Return [X, Y] of the center of cell containing provided text 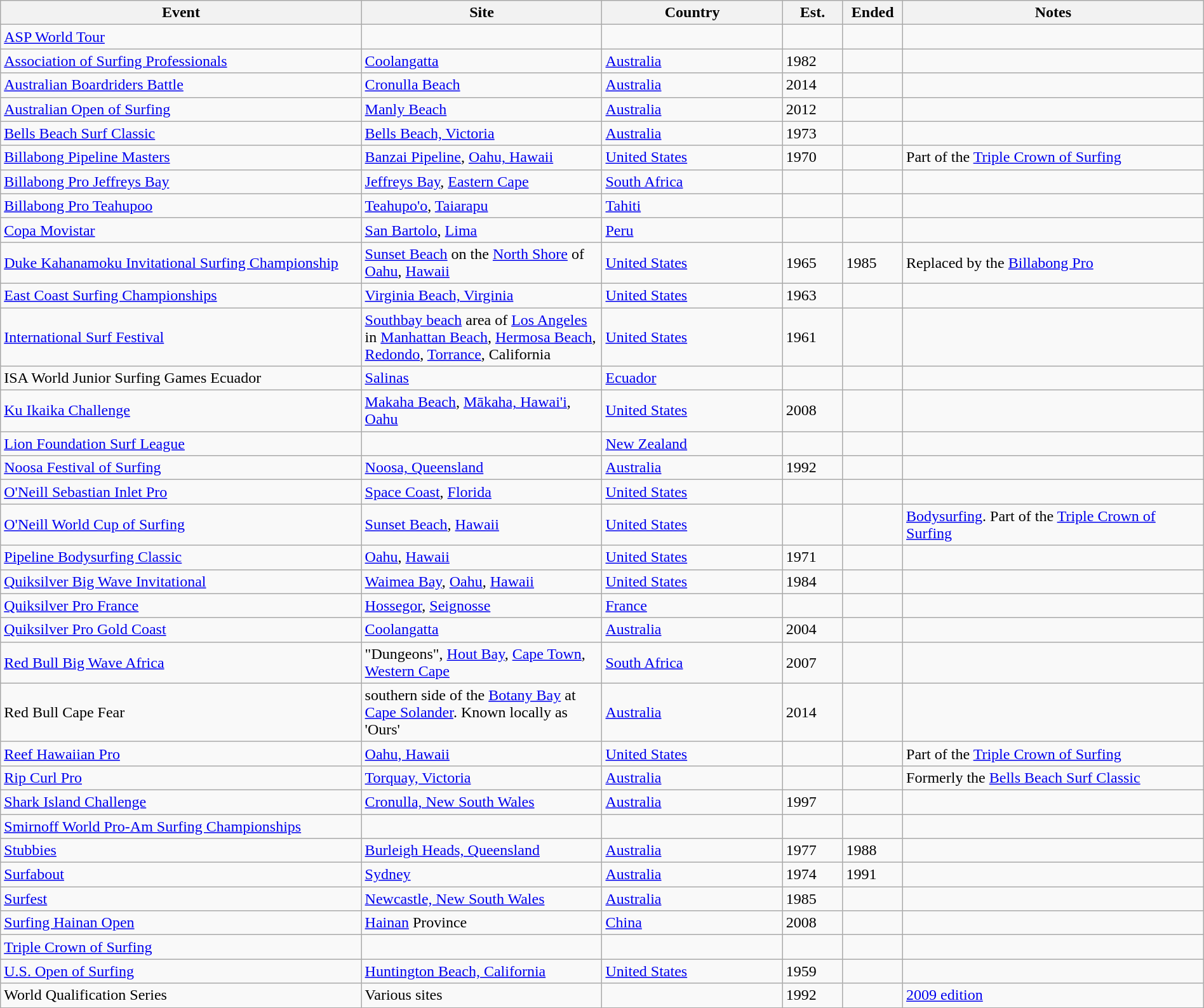
Ended [873, 13]
1965 [813, 263]
Billabong Pro Teahupoo [181, 206]
Cronulla, New South Wales [481, 802]
International Surf Festival [181, 336]
Waimea Bay, Oahu, Hawaii [481, 581]
Noosa Festival of Surfing [181, 468]
U.S. Open of Surfing [181, 971]
Australian Open of Surfing [181, 109]
1963 [813, 295]
Ecuador [692, 378]
Pipeline Bodysurfing Classic [181, 557]
San Bartolo, Lima [481, 230]
Est. [813, 13]
Ku Ikaika Challenge [181, 411]
Surfabout [181, 875]
1988 [873, 851]
Newcastle, New South Wales [481, 899]
Quiksilver Pro France [181, 606]
1970 [813, 157]
Manly Beach [481, 109]
2004 [813, 630]
Site [481, 13]
Quiksilver Big Wave Invitational [181, 581]
O'Neill World Cup of Surfing [181, 524]
Makaha Beach, Mākaha, Hawai'i, Oahu [481, 411]
Event [181, 13]
World Qualification Series [181, 995]
1973 [813, 133]
Jeffreys Bay, Eastern Cape [481, 182]
Duke Kahanamoku Invitational Surfing Championship [181, 263]
Sunset Beach, Hawaii [481, 524]
2007 [813, 663]
1971 [813, 557]
1984 [813, 581]
Southbay beach area of Los Angeles in Manhattan Beach, Hermosa Beach, Redondo, Torrance, California [481, 336]
Stubbies [181, 851]
Noosa, Queensland [481, 468]
Burleigh Heads, Queensland [481, 851]
Smirnoff World Pro-Am Surfing Championships [181, 826]
Hossegor, Seignosse [481, 606]
Bells Beach Surf Classic [181, 133]
Notes [1053, 13]
Quiksilver Pro Gold Coast [181, 630]
East Coast Surfing Championships [181, 295]
2012 [813, 109]
China [692, 923]
"Dungeons", Hout Bay, Cape Town, Western Cape [481, 663]
Triple Crown of Surfing [181, 947]
Space Coast, Florida [481, 492]
1977 [813, 851]
1997 [813, 802]
Huntington Beach, California [481, 971]
Banzai Pipeline, Oahu, Hawaii [481, 157]
Bells Beach, Victoria [481, 133]
Red Bull Big Wave Africa [181, 663]
Association of Surfing Professionals [181, 61]
Australian Boardriders Battle [181, 85]
Reef Hawaiian Pro [181, 753]
Replaced by the Billabong Pro [1053, 263]
southern side of the Botany Bay at Cape Solander. Known locally as 'Ours' [481, 712]
Sydney [481, 875]
Lion Foundation Surf League [181, 444]
Peru [692, 230]
Copa Movistar [181, 230]
Rip Curl Pro [181, 778]
Salinas [481, 378]
1982 [813, 61]
Torquay, Victoria [481, 778]
Surfest [181, 899]
ISA World Junior Surfing Games Ecuador [181, 378]
1991 [873, 875]
ASP World Tour [181, 37]
Tahiti [692, 206]
Virginia Beach, Virginia [481, 295]
Various sites [481, 995]
Red Bull Cape Fear [181, 712]
Billabong Pro Jeffreys Bay [181, 182]
Billabong Pipeline Masters [181, 157]
Bodysurfing. Part of the Triple Crown of Surfing [1053, 524]
Formerly the Bells Beach Surf Classic [1053, 778]
1959 [813, 971]
New Zealand [692, 444]
Teahupo'o, Taiarapu [481, 206]
Shark Island Challenge [181, 802]
Sunset Beach on the North Shore of Oahu, Hawaii [481, 263]
O'Neill Sebastian Inlet Pro [181, 492]
Hainan Province [481, 923]
Country [692, 13]
France [692, 606]
Cronulla Beach [481, 85]
1974 [813, 875]
Surfing Hainan Open [181, 923]
1961 [813, 336]
2009 edition [1053, 995]
